Determine the (X, Y) coordinate at the center of the cell enclosing the given text.  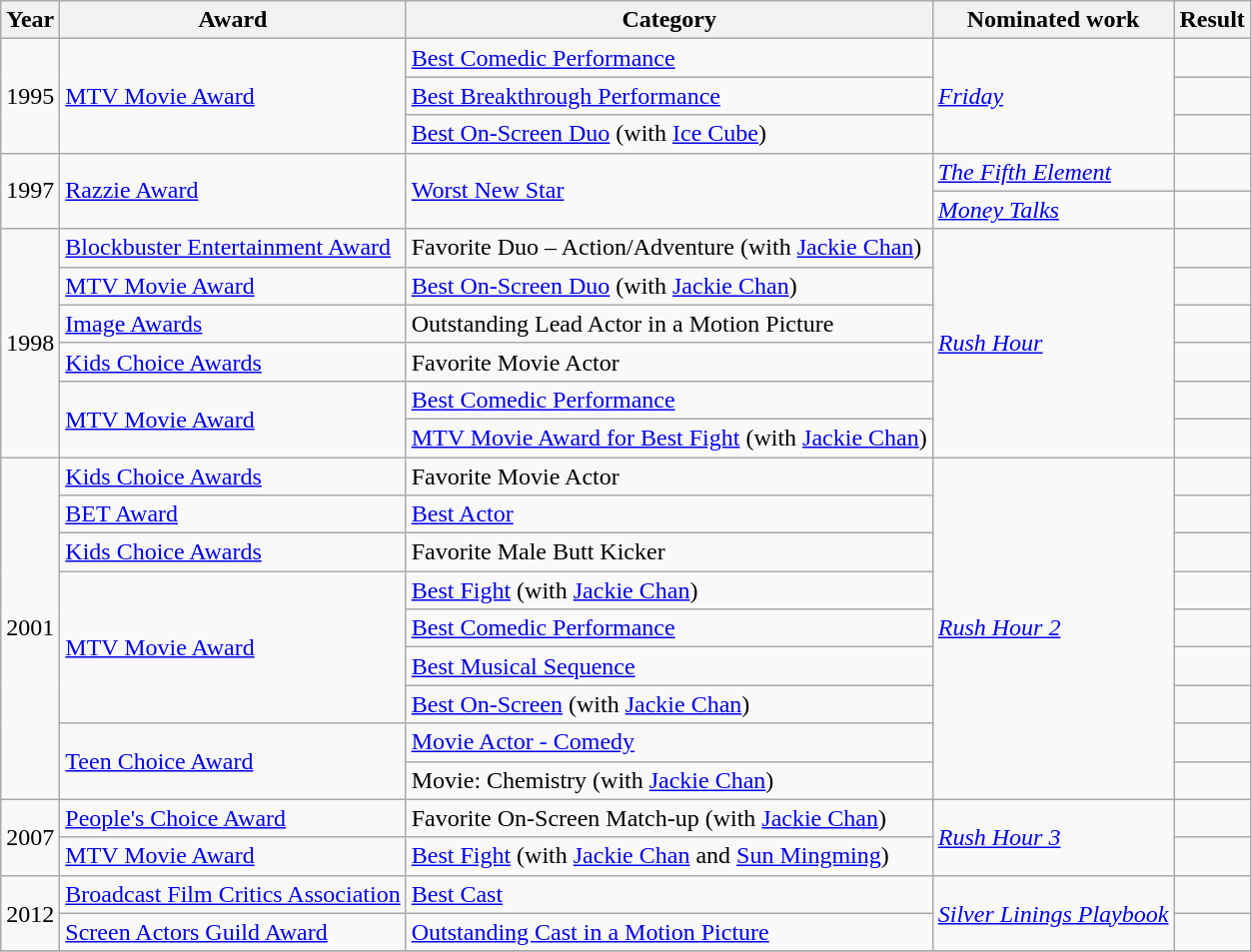
Year (30, 20)
Favorite Duo – Action/Adventure (with Jackie Chan) (669, 248)
Favorite Male Butt Kicker (669, 552)
Teen Choice Award (233, 761)
Result (1212, 20)
2007 (30, 837)
Rush Hour (1053, 343)
BET Award (233, 514)
The Fifth Element (1053, 172)
Best On-Screen Duo (with Ice Cube) (669, 134)
People's Choice Award (233, 818)
1995 (30, 96)
Nominated work (1053, 20)
Movie Actor - Comedy (669, 742)
Best On-Screen Duo (with Jackie Chan) (669, 286)
Silver Linings Playbook (1053, 913)
Best Actor (669, 514)
Rush Hour 2 (1053, 629)
Best Breakthrough Performance (669, 96)
Screen Actors Guild Award (233, 932)
Friday (1053, 96)
1997 (30, 191)
Outstanding Cast in a Motion Picture (669, 932)
Best Fight (with Jackie Chan and Sun Mingming) (669, 856)
Rush Hour 3 (1053, 837)
Category (669, 20)
Best Musical Sequence (669, 666)
2012 (30, 913)
Worst New Star (669, 191)
Blockbuster Entertainment Award (233, 248)
Broadcast Film Critics Association (233, 894)
Award (233, 20)
Best Fight (with Jackie Chan) (669, 590)
MTV Movie Award for Best Fight (with Jackie Chan) (669, 438)
2001 (30, 629)
Best On-Screen (with Jackie Chan) (669, 704)
Image Awards (233, 324)
Movie: Chemistry (with Jackie Chan) (669, 780)
Razzie Award (233, 191)
1998 (30, 343)
Money Talks (1053, 210)
Favorite On-Screen Match-up (with Jackie Chan) (669, 818)
Best Cast (669, 894)
Outstanding Lead Actor in a Motion Picture (669, 324)
